Return (x, y) of the center of cell containing provided text 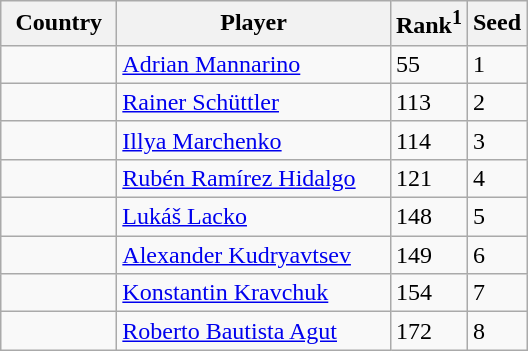
6 (496, 255)
Illya Marchenko (254, 140)
1 (496, 64)
148 (428, 217)
Lukáš Lacko (254, 217)
4 (496, 178)
Rubén Ramírez Hidalgo (254, 178)
7 (496, 293)
8 (496, 331)
Rainer Schüttler (254, 102)
Adrian Mannarino (254, 64)
Konstantin Kravchuk (254, 293)
Roberto Bautista Agut (254, 331)
154 (428, 293)
Alexander Kudryavtsev (254, 255)
113 (428, 102)
Country (59, 24)
172 (428, 331)
55 (428, 64)
Rank1 (428, 24)
2 (496, 102)
114 (428, 140)
121 (428, 178)
5 (496, 217)
Seed (496, 24)
Player (254, 24)
149 (428, 255)
3 (496, 140)
